Pinpoint the cell where the given text exists, returning its [X, Y] midpoint coordinate. 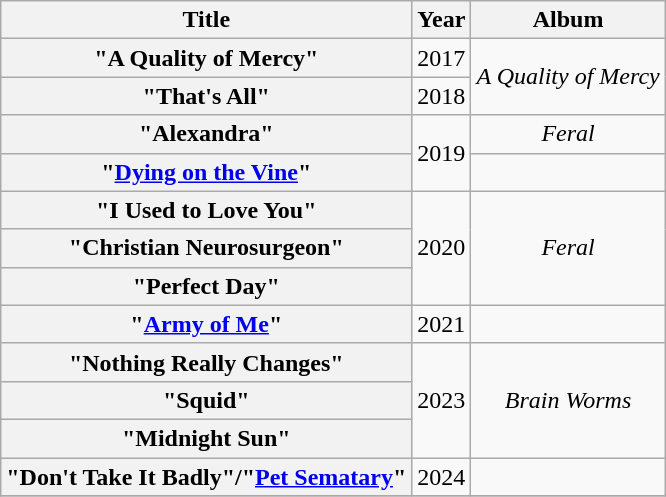
"Alexandra" [206, 134]
2017 [442, 58]
Title [206, 20]
"Dying on the Vine" [206, 172]
2020 [442, 248]
"Midnight Sun" [206, 438]
"Squid" [206, 400]
2019 [442, 153]
"Nothing Really Changes" [206, 362]
"Army of Me" [206, 324]
2018 [442, 96]
"I Used to Love You" [206, 210]
2024 [442, 477]
Brain Worms [568, 400]
"That's All" [206, 96]
A Quality of Mercy [568, 77]
2023 [442, 400]
"Perfect Day" [206, 286]
Year [442, 20]
2021 [442, 324]
"Don't Take It Badly"/"Pet Sematary" [206, 477]
"A Quality of Mercy" [206, 58]
"Christian Neurosurgeon" [206, 248]
Album [568, 20]
